Find where the given text appears and provide that cell's center as [x, y] coordinate. 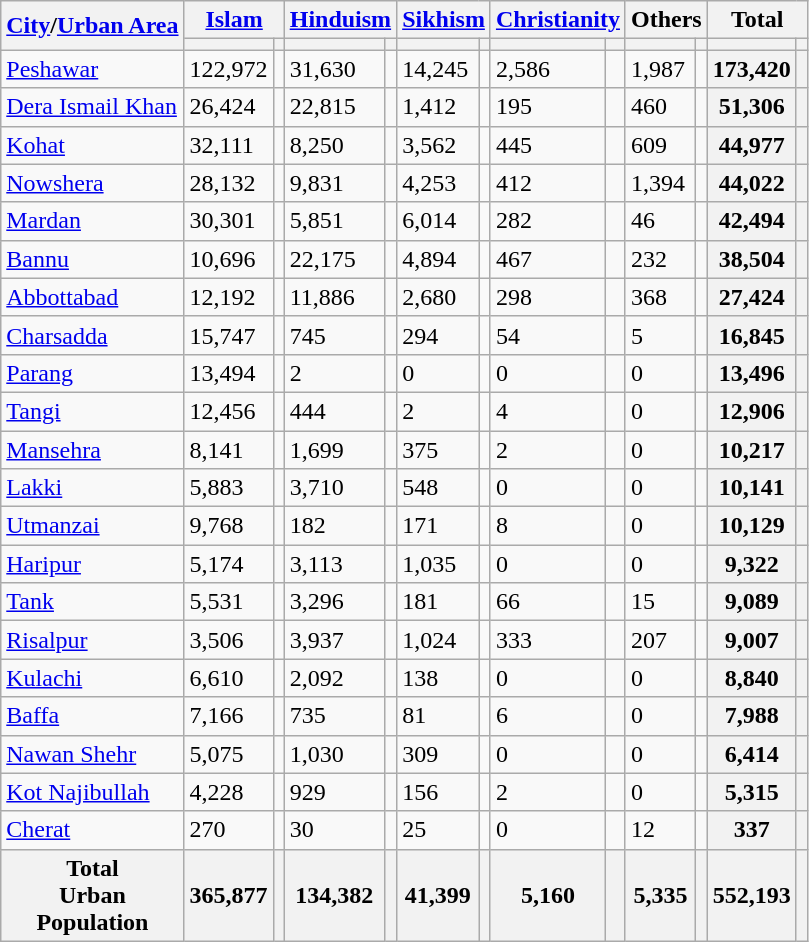
1,035 [438, 564]
31,630 [334, 69]
Hinduism [340, 20]
30 [334, 830]
41,399 [438, 895]
66 [548, 602]
444 [334, 411]
Tangi [92, 411]
16,845 [752, 335]
Kulachi [92, 678]
25 [438, 830]
42,494 [752, 221]
15 [660, 602]
10,696 [228, 259]
552,193 [752, 895]
337 [752, 830]
333 [548, 640]
22,815 [334, 107]
8 [548, 526]
Haripur [92, 564]
5,531 [228, 602]
32,111 [228, 145]
4,253 [438, 183]
8,840 [752, 678]
Nowshera [92, 183]
7,166 [228, 716]
8,250 [334, 145]
51,306 [752, 107]
745 [334, 335]
1,024 [438, 640]
6 [548, 716]
10,129 [752, 526]
Parang [92, 373]
4 [548, 411]
375 [438, 449]
5,160 [548, 895]
15,747 [228, 335]
6,414 [752, 754]
122,972 [228, 69]
Dera Ismail Khan [92, 107]
22,175 [334, 259]
Islam [234, 20]
412 [548, 183]
26,424 [228, 107]
TotalUrbanPopulation [92, 895]
3,113 [334, 564]
4,894 [438, 259]
298 [548, 297]
1,030 [334, 754]
Nawan Shehr [92, 754]
2,680 [438, 297]
3,296 [334, 602]
735 [334, 716]
Bannu [92, 259]
207 [660, 640]
27,424 [752, 297]
Abbottabad [92, 297]
Tank [92, 602]
460 [660, 107]
13,496 [752, 373]
Lakki [92, 488]
Risalpur [92, 640]
Mansehra [92, 449]
2,586 [548, 69]
4,228 [228, 792]
Others [666, 20]
Kohat [92, 145]
9,007 [752, 640]
Utmanzai [92, 526]
1,412 [438, 107]
445 [548, 145]
City/Urban Area [92, 26]
5,315 [752, 792]
3,937 [334, 640]
1,699 [334, 449]
Charsadda [92, 335]
195 [548, 107]
929 [334, 792]
Total [757, 20]
7,988 [752, 716]
54 [548, 335]
182 [334, 526]
44,022 [752, 183]
467 [548, 259]
309 [438, 754]
173,420 [752, 69]
9,831 [334, 183]
5 [660, 335]
Christianity [558, 20]
28,132 [228, 183]
81 [438, 716]
Baffa [92, 716]
6,014 [438, 221]
46 [660, 221]
3,506 [228, 640]
11,886 [334, 297]
8,141 [228, 449]
9,322 [752, 564]
282 [548, 221]
1,394 [660, 183]
5,883 [228, 488]
10,217 [752, 449]
134,382 [334, 895]
5,174 [228, 564]
5,335 [660, 895]
270 [228, 830]
548 [438, 488]
Peshawar [92, 69]
6,610 [228, 678]
138 [438, 678]
368 [660, 297]
12,906 [752, 411]
365,877 [228, 895]
Sikhism [444, 20]
609 [660, 145]
12,456 [228, 411]
44,977 [752, 145]
5,851 [334, 221]
5,075 [228, 754]
Cherat [92, 830]
Kot Najibullah [92, 792]
3,710 [334, 488]
14,245 [438, 69]
1,987 [660, 69]
232 [660, 259]
294 [438, 335]
38,504 [752, 259]
12,192 [228, 297]
Mardan [92, 221]
181 [438, 602]
171 [438, 526]
30,301 [228, 221]
13,494 [228, 373]
3,562 [438, 145]
156 [438, 792]
10,141 [752, 488]
9,768 [228, 526]
2,092 [334, 678]
9,089 [752, 602]
12 [660, 830]
